Pinpoint the cell where the given text exists, returning its (x, y) midpoint coordinate. 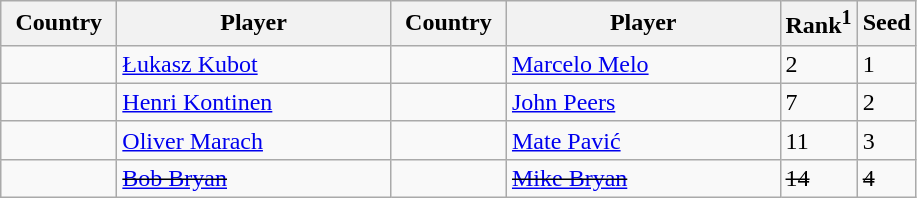
3 (886, 140)
Rank1 (818, 24)
Henri Kontinen (254, 102)
Bob Bryan (254, 178)
Seed (886, 24)
Oliver Marach (254, 140)
Łukasz Kubot (254, 64)
Mike Bryan (643, 178)
1 (886, 64)
Mate Pavić (643, 140)
4 (886, 178)
14 (818, 178)
Marcelo Melo (643, 64)
11 (818, 140)
John Peers (643, 102)
7 (818, 102)
